Search for the cell housing the specified text and yield its (X, Y) center coordinate. 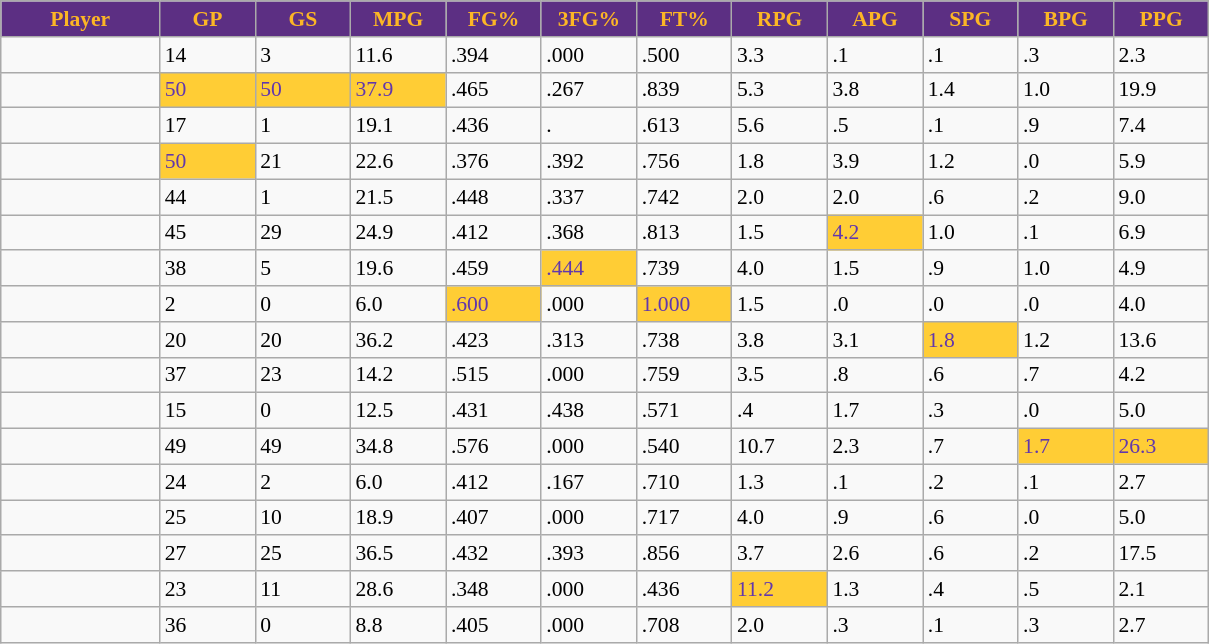
21.5 (398, 197)
.448 (494, 197)
5 (302, 269)
17.5 (1161, 554)
21 (302, 162)
.571 (684, 411)
PPG (1161, 19)
37 (208, 375)
44 (208, 197)
13.6 (1161, 340)
.313 (588, 340)
RPG (780, 19)
19.6 (398, 269)
.407 (494, 518)
.515 (494, 375)
.576 (494, 447)
1.4 (970, 90)
11 (302, 589)
7.4 (1161, 126)
14 (208, 55)
38 (208, 269)
.856 (684, 554)
.444 (588, 269)
FT% (684, 19)
12.5 (398, 411)
.405 (494, 625)
5.9 (1161, 162)
.459 (494, 269)
3.1 (874, 340)
.813 (684, 233)
45 (208, 233)
3FG% (588, 19)
.742 (684, 197)
.613 (684, 126)
8.8 (398, 625)
26.3 (1161, 447)
. (588, 126)
37.9 (398, 90)
2.1 (1161, 589)
.423 (494, 340)
24.9 (398, 233)
3 (302, 55)
.368 (588, 233)
36 (208, 625)
MPG (398, 19)
Player (80, 19)
.540 (684, 447)
36.5 (398, 554)
.710 (684, 482)
.759 (684, 375)
FG% (494, 19)
3.5 (780, 375)
.839 (684, 90)
.431 (494, 411)
3.9 (874, 162)
19.9 (1161, 90)
BPG (1066, 19)
29 (302, 233)
.500 (684, 55)
5.6 (780, 126)
GS (302, 19)
4.9 (1161, 269)
GP (208, 19)
.756 (684, 162)
10 (302, 518)
15 (208, 411)
.8 (874, 375)
APG (874, 19)
1.000 (684, 304)
18.9 (398, 518)
22.6 (398, 162)
.376 (494, 162)
34.8 (398, 447)
SPG (970, 19)
.739 (684, 269)
.432 (494, 554)
14.2 (398, 375)
3.3 (780, 55)
.393 (588, 554)
.348 (494, 589)
.167 (588, 482)
.708 (684, 625)
11.2 (780, 589)
9.0 (1161, 197)
.717 (684, 518)
.392 (588, 162)
.738 (684, 340)
3.7 (780, 554)
36.2 (398, 340)
.394 (494, 55)
2.6 (874, 554)
27 (208, 554)
.600 (494, 304)
17 (208, 126)
6.9 (1161, 233)
24 (208, 482)
28.6 (398, 589)
5.3 (780, 90)
.438 (588, 411)
10.7 (780, 447)
11.6 (398, 55)
19.1 (398, 126)
.267 (588, 90)
.465 (494, 90)
.337 (588, 197)
